Capture the cell that displays the provided text and extract its [x, y] central coordinate. 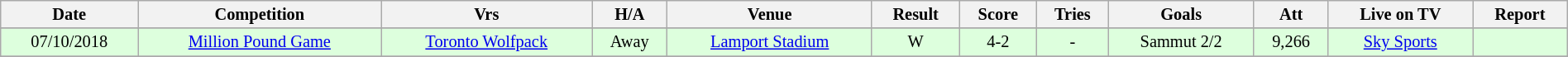
Venue [769, 14]
- [1073, 42]
Score [998, 14]
Sammut 2/2 [1181, 42]
Competition [260, 14]
4-2 [998, 42]
Tries [1073, 14]
H/A [630, 14]
Sky Sports [1400, 42]
Toronto Wolfpack [486, 42]
9,266 [1291, 42]
W [915, 42]
Goals [1181, 14]
Result [915, 14]
Live on TV [1400, 14]
Lamport Stadium [769, 42]
Million Pound Game [260, 42]
Vrs [486, 14]
07/10/2018 [69, 42]
Att [1291, 14]
Away [630, 42]
Report [1520, 14]
Date [69, 14]
